Pinpoint the cell where the given text exists, returning its [X, Y] midpoint coordinate. 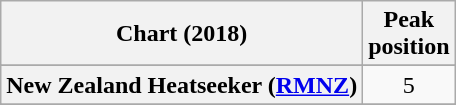
5 [409, 85]
New Zealand Heatseeker (RMNZ) [182, 85]
Peak position [409, 34]
Chart (2018) [182, 34]
